Capture the cell that displays the provided text and extract its [X, Y] central coordinate. 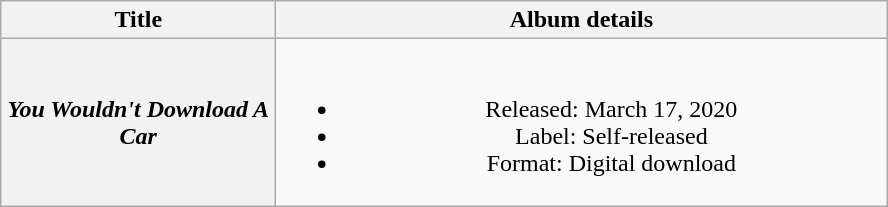
Released: March 17, 2020Label: Self-releasedFormat: Digital download [582, 122]
You Wouldn't Download A Car [138, 122]
Album details [582, 20]
Title [138, 20]
